Detect which cell encompasses the target text, then output its [x, y] center coordinate. 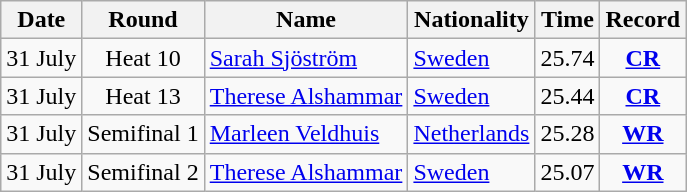
Marleen Veldhuis [306, 134]
Semifinal 2 [143, 172]
Netherlands [472, 134]
Record [643, 20]
Time [568, 20]
Date [42, 20]
Heat 13 [143, 96]
25.74 [568, 58]
Heat 10 [143, 58]
Round [143, 20]
25.07 [568, 172]
25.28 [568, 134]
Nationality [472, 20]
Name [306, 20]
25.44 [568, 96]
Semifinal 1 [143, 134]
Sarah Sjöström [306, 58]
